Find where the given text appears and provide that cell's center as [x, y] coordinate. 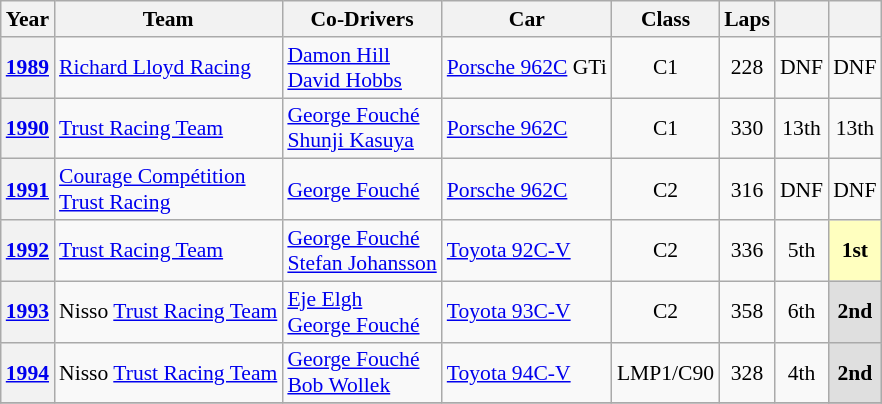
LMP1/C90 [666, 372]
328 [747, 372]
Toyota 93C-V [527, 312]
Laps [747, 19]
Co-Drivers [362, 19]
1990 [28, 128]
Eje Elgh George Fouché [362, 312]
4th [802, 372]
1992 [28, 250]
1989 [28, 68]
316 [747, 190]
Toyota 94C-V [527, 372]
336 [747, 250]
Richard Lloyd Racing [168, 68]
330 [747, 128]
1991 [28, 190]
228 [747, 68]
George Fouché Shunji Kasuya [362, 128]
1994 [28, 372]
5th [802, 250]
George Fouché Stefan Johansson [362, 250]
Toyota 92C-V [527, 250]
Courage Compétition Trust Racing [168, 190]
George Fouché Bob Wollek [362, 372]
358 [747, 312]
Porsche 962C GTi [527, 68]
George Fouché [362, 190]
Class [666, 19]
Team [168, 19]
1st [854, 250]
Car [527, 19]
6th [802, 312]
Damon Hill David Hobbs [362, 68]
Year [28, 19]
1993 [28, 312]
